Return (x, y) of the center of cell containing provided text 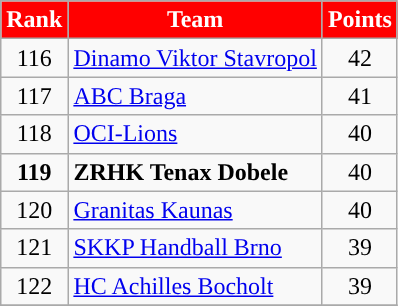
OCI-Lions (196, 134)
ZRHK Tenax Dobele (196, 172)
SKKP Handball Brno (196, 248)
118 (34, 134)
HC Achilles Bocholt (196, 286)
116 (34, 58)
122 (34, 286)
Team (196, 20)
Points (360, 20)
117 (34, 96)
Dinamo Viktor Stavropol (196, 58)
42 (360, 58)
Granitas Kaunas (196, 210)
120 (34, 210)
Rank (34, 20)
119 (34, 172)
41 (360, 96)
121 (34, 248)
ABC Braga (196, 96)
